Detect which cell encompasses the target text, then output its (x, y) center coordinate. 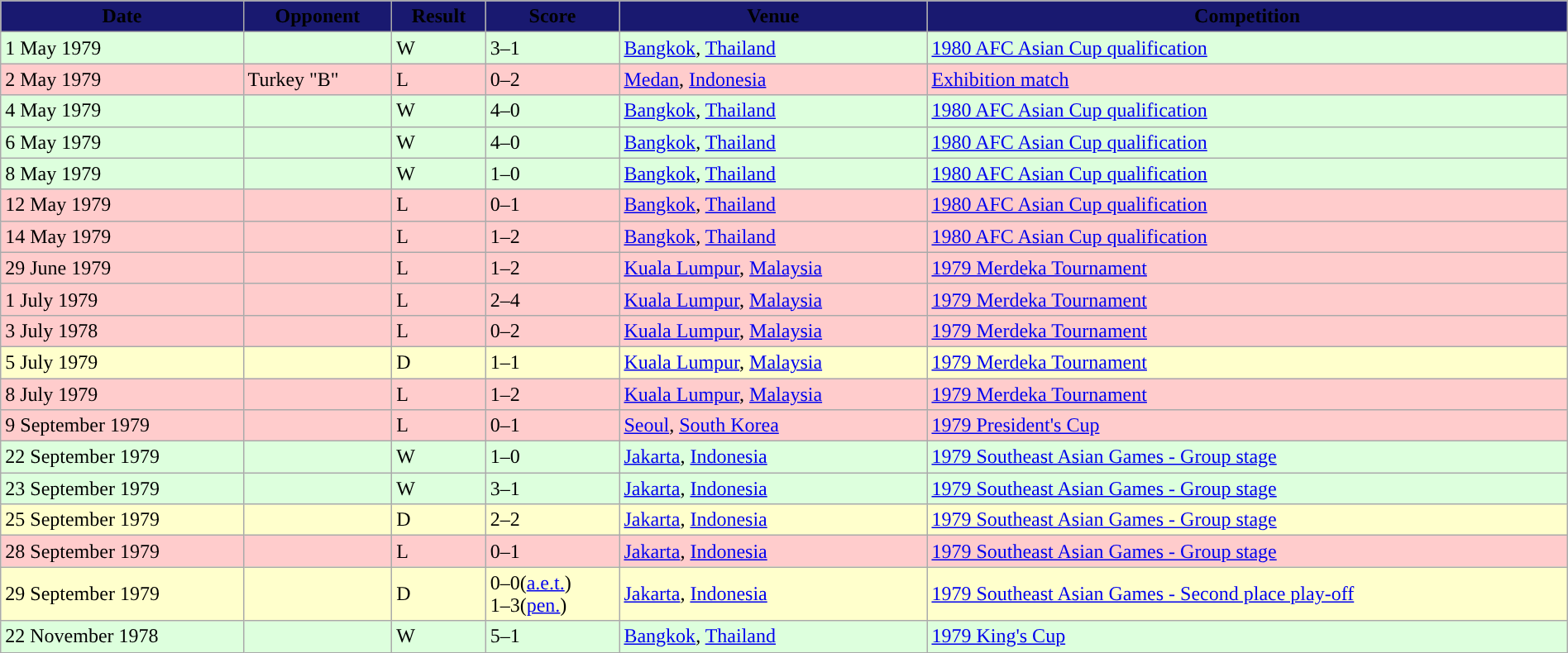
22 September 1979 (122, 457)
2 May 1979 (122, 79)
Date (122, 17)
8 July 1979 (122, 394)
Score (552, 17)
Medan, Indonesia (773, 79)
1979 President's Cup (1247, 426)
2–2 (552, 520)
25 September 1979 (122, 520)
1 May 1979 (122, 48)
5 July 1979 (122, 362)
9 September 1979 (122, 426)
0–0(a.e.t.)1–3(pen.) (552, 593)
1–1 (552, 362)
6 May 1979 (122, 142)
3 July 1978 (122, 331)
29 June 1979 (122, 268)
12 May 1979 (122, 205)
Turkey "B" (318, 79)
Opponent (318, 17)
Seoul, South Korea (773, 426)
1979 King's Cup (1247, 636)
1 July 1979 (122, 299)
8 May 1979 (122, 174)
28 September 1979 (122, 551)
29 September 1979 (122, 593)
23 September 1979 (122, 489)
Competition (1247, 17)
Venue (773, 17)
1979 Southeast Asian Games - Second place play-off (1247, 593)
5–1 (552, 636)
4 May 1979 (122, 111)
22 November 1978 (122, 636)
14 May 1979 (122, 236)
Exhibition match (1247, 79)
Result (438, 17)
2–4 (552, 299)
